Output the [X, Y] coordinate of the center of the cell containing the given text.  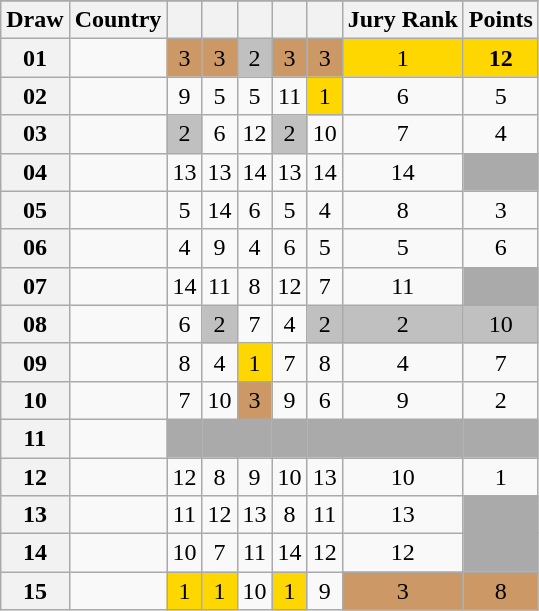
01 [35, 58]
04 [35, 172]
Draw [35, 20]
Country [118, 20]
15 [35, 591]
03 [35, 134]
05 [35, 210]
06 [35, 248]
Jury Rank [402, 20]
07 [35, 286]
Points [500, 20]
09 [35, 362]
02 [35, 96]
08 [35, 324]
